Determine the [x, y] coordinate at the center of the cell enclosing the given text.  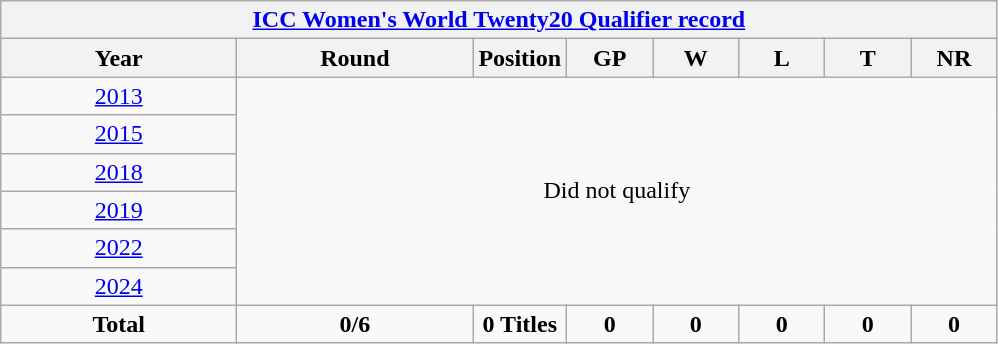
Did not qualify [617, 191]
ICC Women's World Twenty20 Qualifier record [499, 20]
T [868, 58]
Position [520, 58]
Total [119, 324]
0 Titles [520, 324]
Round [355, 58]
2015 [119, 134]
2019 [119, 210]
Year [119, 58]
W [696, 58]
2018 [119, 172]
L [782, 58]
2022 [119, 248]
NR [954, 58]
2024 [119, 286]
2013 [119, 96]
0/6 [355, 324]
GP [610, 58]
